Determine the (x, y) coordinate at the center of the cell enclosing the given text.  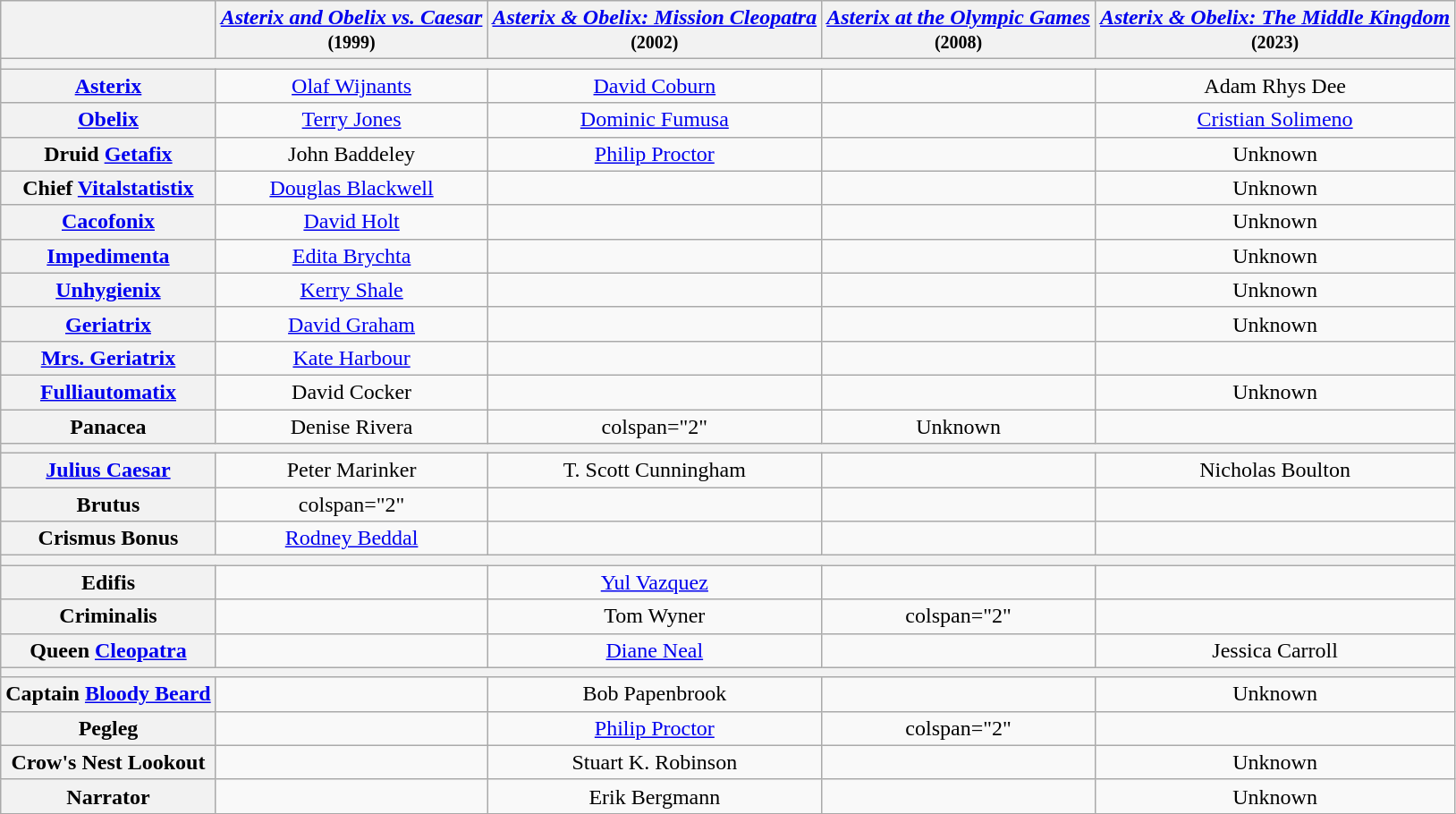
David Graham (351, 324)
John Baddeley (351, 154)
David Cocker (351, 392)
Tom Wyner (655, 616)
Captain Bloody Beard (108, 694)
Narrator (108, 796)
David Coburn (655, 86)
Mrs. Geriatrix (108, 358)
Queen Cleopatra (108, 650)
Geriatrix (108, 324)
Fulliautomatix (108, 392)
Asterix and Obelix vs. Caesar(1999) (351, 30)
Cristian Solimeno (1274, 120)
Asterix & Obelix: The Middle Kingdom(2023) (1274, 30)
Edifis (108, 582)
Brutus (108, 505)
Terry Jones (351, 120)
T. Scott Cunningham (655, 471)
Obelix (108, 120)
Druid Getafix (108, 154)
Peter Marinker (351, 471)
Asterix (108, 86)
Bob Papenbrook (655, 694)
Cacofonix (108, 222)
David Holt (351, 222)
Julius Caesar (108, 471)
Dominic Fumusa (655, 120)
Rodney Beddal (351, 538)
Impedimenta (108, 256)
Diane Neal (655, 650)
Stuart K. Robinson (655, 762)
Olaf Wijnants (351, 86)
Unhygienix (108, 290)
Asterix at the Olympic Games(2008) (959, 30)
Panacea (108, 427)
Asterix & Obelix: Mission Cleopatra(2002) (655, 30)
Pegleg (108, 728)
Jessica Carroll (1274, 650)
Denise Rivera (351, 427)
Crismus Bonus (108, 538)
Crow's Nest Lookout (108, 762)
Erik Bergmann (655, 796)
Adam Rhys Dee (1274, 86)
Chief Vitalstatistix (108, 188)
Kate Harbour (351, 358)
Kerry Shale (351, 290)
Douglas Blackwell (351, 188)
Edita Brychta (351, 256)
Nicholas Boulton (1274, 471)
Criminalis (108, 616)
Yul Vazquez (655, 582)
